Return the (X, Y) coordinate for the center point of the cell that contains the specified text.  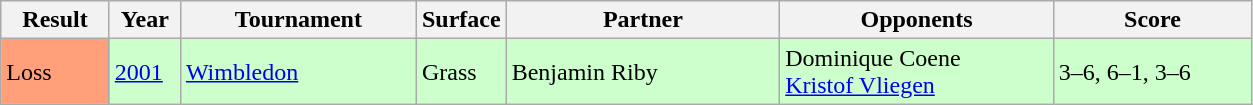
Year (144, 20)
3–6, 6–1, 3–6 (1152, 72)
Benjamin Riby (643, 72)
2001 (144, 72)
Opponents (917, 20)
Loss (56, 72)
Result (56, 20)
Surface (461, 20)
Tournament (298, 20)
Partner (643, 20)
Dominique Coene Kristof Vliegen (917, 72)
Score (1152, 20)
Grass (461, 72)
Wimbledon (298, 72)
